Determine the [X, Y] coordinate at the center of the cell enclosing the given text.  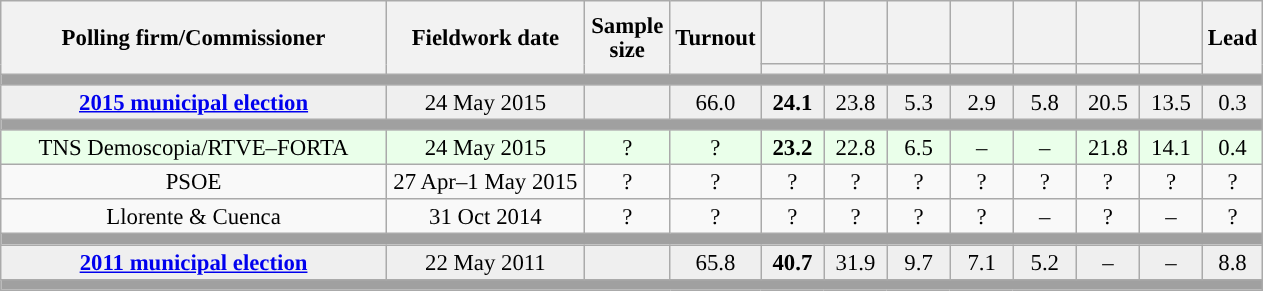
66.0 [716, 102]
Llorente & Cuenca [194, 218]
23.8 [856, 102]
2.9 [982, 102]
0.3 [1232, 102]
13.5 [1170, 102]
Lead [1232, 38]
Sample size [627, 38]
0.4 [1232, 148]
22.8 [856, 148]
2011 municipal election [194, 262]
7.1 [982, 262]
Fieldwork date [485, 38]
21.8 [1108, 148]
PSOE [194, 182]
24.1 [792, 102]
5.3 [918, 102]
6.5 [918, 148]
40.7 [792, 262]
31.9 [856, 262]
31 Oct 2014 [485, 218]
20.5 [1108, 102]
5.2 [1044, 262]
5.8 [1044, 102]
14.1 [1170, 148]
22 May 2011 [485, 262]
Polling firm/Commissioner [194, 38]
Turnout [716, 38]
2015 municipal election [194, 102]
9.7 [918, 262]
23.2 [792, 148]
65.8 [716, 262]
8.8 [1232, 262]
TNS Demoscopia/RTVE–FORTA [194, 148]
27 Apr–1 May 2015 [485, 182]
